Return (X, Y) of the center of cell containing provided text 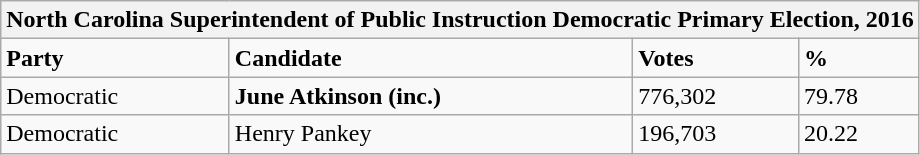
20.22 (858, 134)
North Carolina Superintendent of Public Instruction Democratic Primary Election, 2016 (460, 20)
Henry Pankey (431, 134)
196,703 (716, 134)
Votes (716, 58)
776,302 (716, 96)
June Atkinson (inc.) (431, 96)
% (858, 58)
Party (116, 58)
79.78 (858, 96)
Candidate (431, 58)
